Determine the (x, y) coordinate at the center of the cell enclosing the given text.  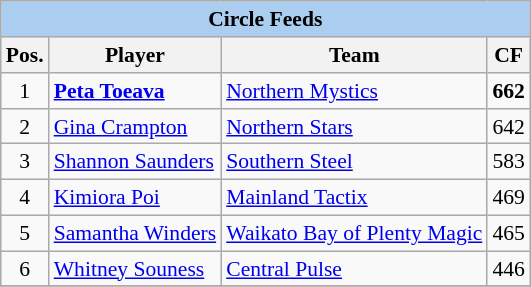
Waikato Bay of Plenty Magic (354, 233)
CF (508, 55)
Northern Stars (354, 126)
Gina Crampton (136, 126)
Pos. (25, 55)
5 (25, 233)
469 (508, 197)
Player (136, 55)
Kimiora Poi (136, 197)
446 (508, 269)
1 (25, 91)
4 (25, 197)
Mainland Tactix (354, 197)
6 (25, 269)
Southern Steel (354, 162)
Samantha Winders (136, 233)
Whitney Souness (136, 269)
583 (508, 162)
Team (354, 55)
465 (508, 233)
642 (508, 126)
Northern Mystics (354, 91)
Circle Feeds (266, 19)
662 (508, 91)
2 (25, 126)
3 (25, 162)
Peta Toeava (136, 91)
Central Pulse (354, 269)
Shannon Saunders (136, 162)
